Provide the [X, Y] coordinate of the cell's center where the given text is located.  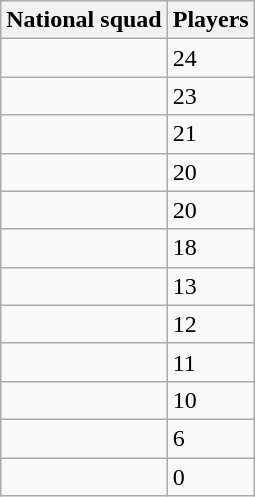
6 [210, 438]
13 [210, 286]
National squad [84, 20]
10 [210, 400]
24 [210, 58]
Players [210, 20]
21 [210, 134]
0 [210, 477]
18 [210, 248]
23 [210, 96]
12 [210, 324]
11 [210, 362]
